Search for the cell housing the specified text and yield its [X, Y] center coordinate. 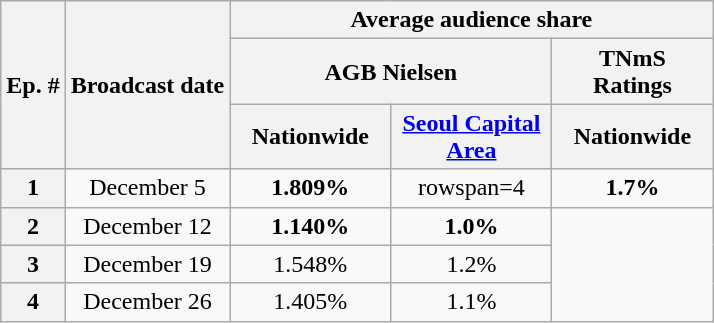
1.0% [472, 226]
4 [33, 302]
1.809% [310, 188]
TNmS Ratings [632, 72]
1.548% [310, 264]
December 12 [148, 226]
Seoul Capital Area [472, 136]
3 [33, 264]
rowspan=4 [472, 188]
1.140% [310, 226]
AGB Nielsen [391, 72]
1.2% [472, 264]
1.405% [310, 302]
Average audience share [472, 20]
December 26 [148, 302]
December 19 [148, 264]
2 [33, 226]
1.1% [472, 302]
Broadcast date [148, 85]
Ep. # [33, 85]
1 [33, 188]
December 5 [148, 188]
1.7% [632, 188]
